Return (X, Y) of the center of cell containing provided text 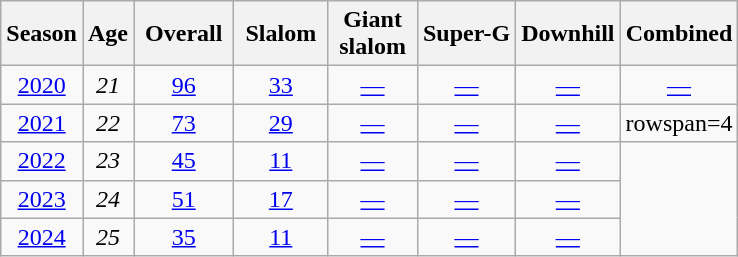
45 (184, 161)
29 (281, 123)
22 (108, 123)
Overall (184, 34)
17 (281, 199)
2020 (42, 85)
Combined (679, 34)
2024 (42, 237)
Slalom (281, 34)
35 (184, 237)
2021 (42, 123)
Season (42, 34)
Age (108, 34)
24 (108, 199)
25 (108, 237)
Giant slalom (373, 34)
2023 (42, 199)
2022 (42, 161)
rowspan=4 (679, 123)
21 (108, 85)
33 (281, 85)
Super-G (466, 34)
Downhill (568, 34)
23 (108, 161)
73 (184, 123)
51 (184, 199)
96 (184, 85)
